Determine the [x, y] coordinate at the center of the cell enclosing the given text.  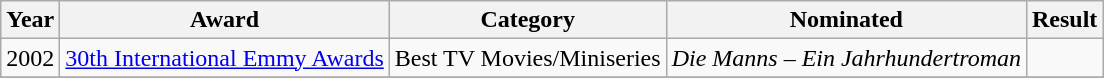
30th International Emmy Awards [224, 58]
Best TV Movies/Miniseries [528, 58]
Nominated [846, 20]
Die Manns – Ein Jahrhundertroman [846, 58]
2002 [30, 58]
Year [30, 20]
Award [224, 20]
Category [528, 20]
Result [1064, 20]
